Identify which cell holds the provided text, then report its (X, Y) central coordinate. 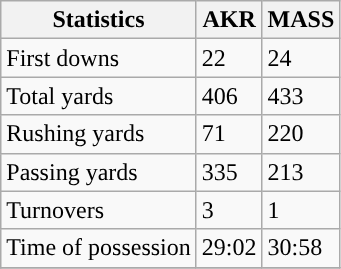
Turnovers (99, 210)
Total yards (99, 96)
30:58 (301, 248)
433 (301, 96)
3 (229, 210)
Passing yards (99, 172)
220 (301, 134)
Time of possession (99, 248)
29:02 (229, 248)
Statistics (99, 20)
406 (229, 96)
MASS (301, 20)
213 (301, 172)
22 (229, 58)
71 (229, 134)
335 (229, 172)
AKR (229, 20)
24 (301, 58)
1 (301, 210)
First downs (99, 58)
Rushing yards (99, 134)
